Extract the (x, y) coordinate from the center of the cell holding the provided text.  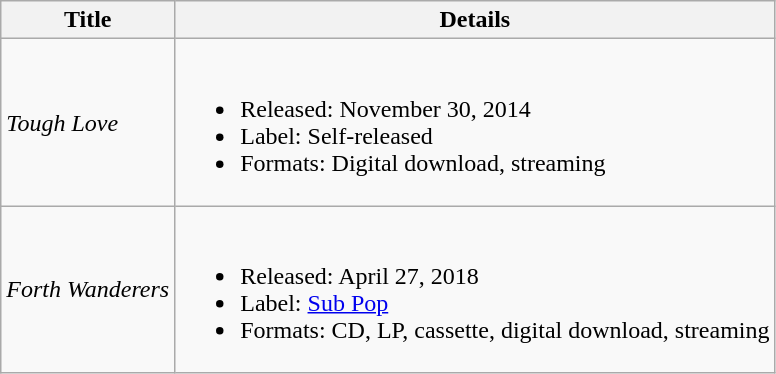
Forth Wanderers (88, 290)
Released: April 27, 2018Label: Sub PopFormats: CD, LP, cassette, digital download, streaming (475, 290)
Details (475, 20)
Tough Love (88, 122)
Title (88, 20)
Released: November 30, 2014Label: Self-releasedFormats: Digital download, streaming (475, 122)
